Detect which cell encompasses the target text, then output its [x, y] center coordinate. 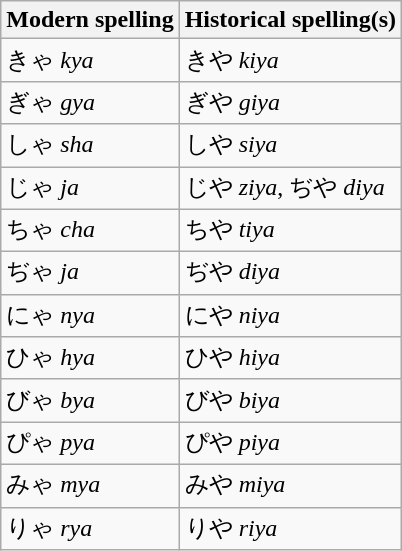
きや kiya [290, 60]
ひや hiya [290, 358]
Historical spelling(s) [290, 20]
にや niya [290, 316]
ぢや diya [290, 274]
ぎや giya [290, 102]
びゃ bya [90, 400]
Modern spelling [90, 20]
りゃ rya [90, 528]
ひゃ hya [90, 358]
りや riya [290, 528]
しゃ sha [90, 146]
じや ziya, ぢや diya [290, 188]
きゃ kya [90, 60]
ぴゃ pya [90, 444]
ぢゃ ja [90, 274]
みや miya [290, 486]
ぎゃ gya [90, 102]
みゃ mya [90, 486]
びや biya [290, 400]
ぴや piya [290, 444]
ちや tiya [290, 230]
しや siya [290, 146]
ちゃ cha [90, 230]
にゃ nya [90, 316]
じゃ ja [90, 188]
